Identify which cell holds the provided text, then report its [x, y] central coordinate. 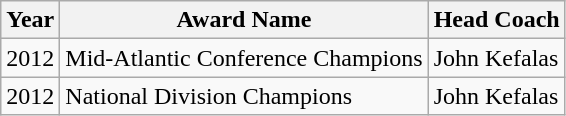
Mid-Atlantic Conference Champions [244, 58]
National Division Champions [244, 96]
Year [30, 20]
Award Name [244, 20]
Head Coach [496, 20]
